Find where the given text appears and provide that cell's center as [X, Y] coordinate. 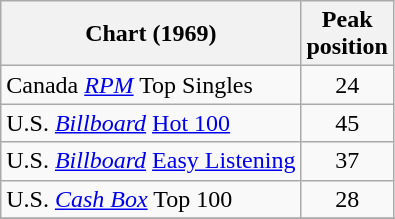
U.S. Billboard Easy Listening [151, 161]
Peakposition [347, 34]
28 [347, 199]
U.S. Cash Box Top 100 [151, 199]
45 [347, 123]
U.S. Billboard Hot 100 [151, 123]
Canada RPM Top Singles [151, 85]
Chart (1969) [151, 34]
24 [347, 85]
37 [347, 161]
